Determine the [X, Y] coordinate at the center of the cell enclosing the given text.  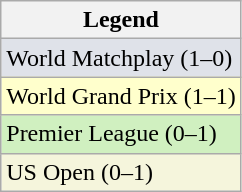
US Open (0–1) [121, 172]
World Grand Prix (1–1) [121, 96]
World Matchplay (1–0) [121, 58]
Legend [121, 20]
Premier League (0–1) [121, 134]
